Identify which cell holds the provided text, then report its (x, y) central coordinate. 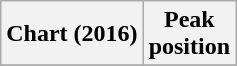
Chart (2016) (72, 34)
Peakposition (189, 34)
